Pinpoint the cell where the given text exists, returning its (X, Y) midpoint coordinate. 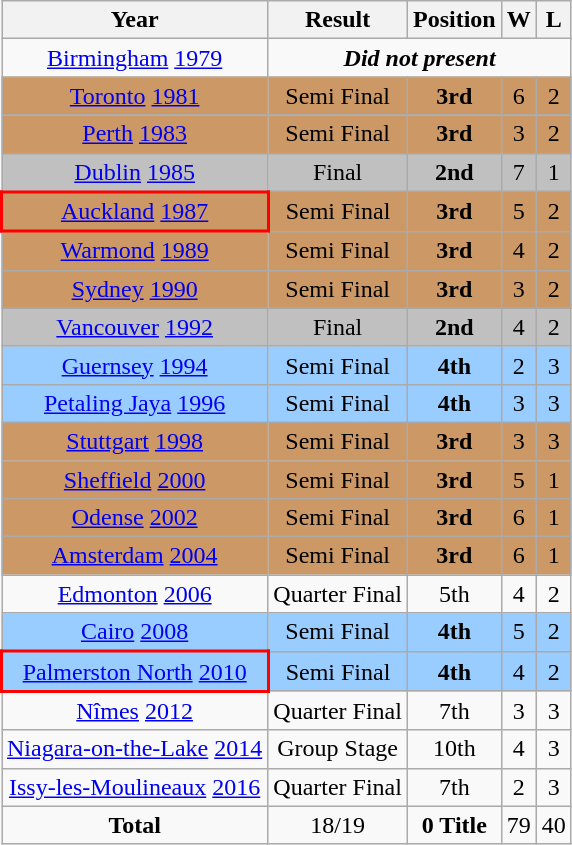
Warmond 1989 (135, 250)
Result (338, 20)
Sheffield 2000 (135, 479)
Auckland 1987 (135, 212)
Total (135, 825)
7 (518, 172)
18/19 (338, 825)
Stuttgart 1998 (135, 441)
Amsterdam 2004 (135, 556)
Did not present (420, 58)
Edmonton 2006 (135, 594)
Nîmes 2012 (135, 710)
Toronto 1981 (135, 96)
Niagara-on-the-Lake 2014 (135, 749)
Birmingham 1979 (135, 58)
Group Stage (338, 749)
Odense 2002 (135, 518)
Vancouver 1992 (135, 327)
79 (518, 825)
Issy-les-Moulineaux 2016 (135, 787)
Dublin 1985 (135, 172)
Sydney 1990 (135, 289)
L (554, 20)
0 Title (454, 825)
5th (454, 594)
40 (554, 825)
10th (454, 749)
Position (454, 20)
Cairo 2008 (135, 632)
Year (135, 20)
Guernsey 1994 (135, 365)
Petaling Jaya 1996 (135, 403)
W (518, 20)
Perth 1983 (135, 134)
Palmerston North 2010 (135, 672)
